Capture the cell that displays the provided text and extract its (X, Y) central coordinate. 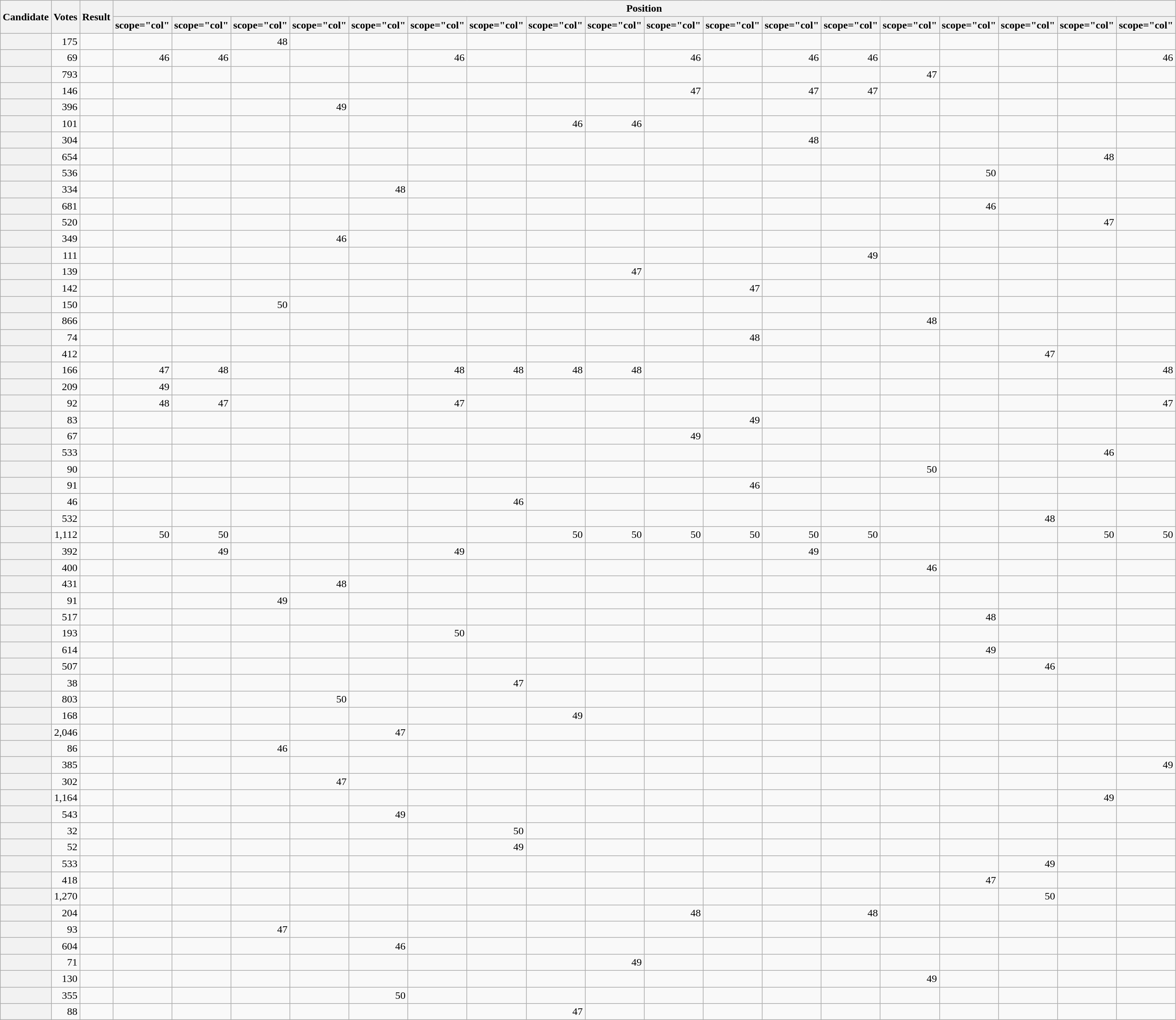
654 (65, 156)
146 (65, 91)
168 (65, 715)
349 (65, 239)
520 (65, 222)
507 (65, 666)
52 (65, 847)
67 (65, 436)
74 (65, 337)
536 (65, 173)
803 (65, 699)
175 (65, 41)
111 (65, 255)
866 (65, 321)
400 (65, 568)
543 (65, 814)
142 (65, 288)
101 (65, 124)
92 (65, 403)
83 (65, 419)
517 (65, 617)
86 (65, 749)
71 (65, 962)
614 (65, 650)
Result (96, 17)
93 (65, 929)
334 (65, 189)
355 (65, 995)
385 (65, 765)
69 (65, 58)
681 (65, 206)
Candidate (26, 17)
412 (65, 354)
204 (65, 913)
209 (65, 387)
32 (65, 831)
166 (65, 370)
604 (65, 946)
793 (65, 74)
90 (65, 469)
150 (65, 305)
431 (65, 584)
1,112 (65, 535)
2,046 (65, 732)
139 (65, 272)
304 (65, 140)
1,164 (65, 798)
Votes (65, 17)
392 (65, 551)
396 (65, 107)
532 (65, 518)
88 (65, 1012)
130 (65, 979)
418 (65, 880)
193 (65, 633)
Position (644, 9)
38 (65, 683)
302 (65, 782)
1,270 (65, 896)
